Find where the given text appears and provide that cell's center as (X, Y) coordinate. 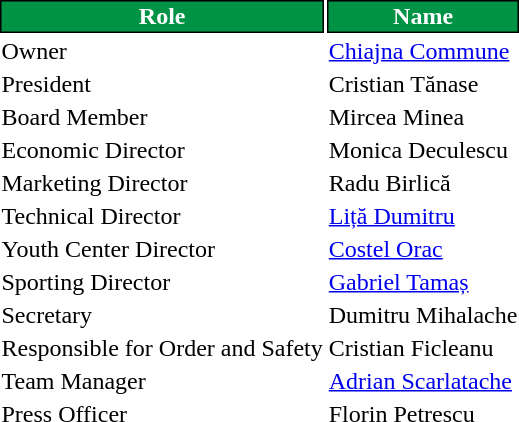
Monica Deculescu (423, 150)
Adrian Scarlatache (423, 381)
Technical Director (162, 216)
Cristian Tănase (423, 84)
Role (162, 16)
Sporting Director (162, 282)
Responsible for Order and Safety (162, 348)
Mircea Minea (423, 117)
Radu Birlică (423, 183)
Dumitru Mihalache (423, 315)
Marketing Director (162, 183)
Owner (162, 51)
President (162, 84)
Liță Dumitru (423, 216)
Team Manager (162, 381)
Board Member (162, 117)
Economic Director (162, 150)
Costel Orac (423, 249)
Cristian Ficleanu (423, 348)
Youth Center Director (162, 249)
Name (423, 16)
Gabriel Tamaș (423, 282)
Chiajna Commune (423, 51)
Secretary (162, 315)
